Scan for the cell matching the given text and deliver its [X, Y] coordinate at center. 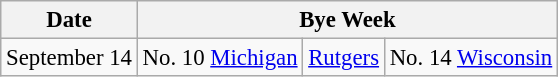
Rutgers [344, 58]
September 14 [69, 58]
No. 10 Michigan [220, 58]
No. 14 Wisconsin [470, 58]
Date [69, 20]
Bye Week [347, 20]
